Search for the cell housing the specified text and yield its (X, Y) center coordinate. 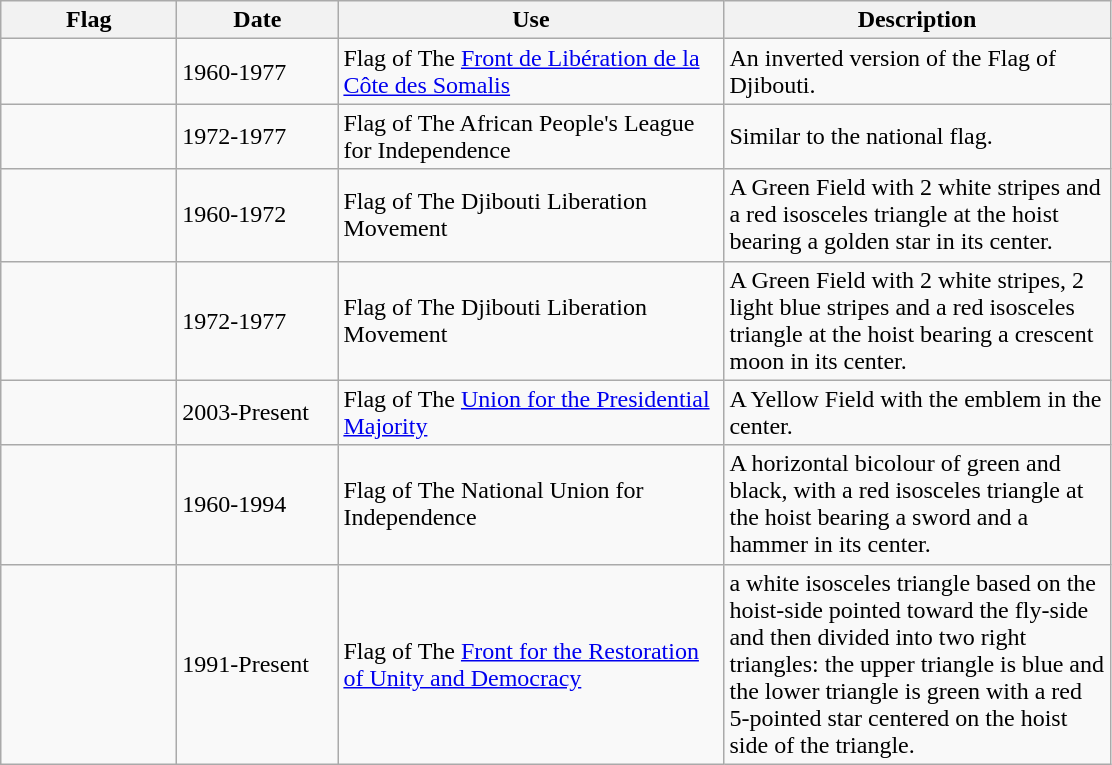
Flag of The Front de Libération de la Côte des Somalis (531, 72)
A horizontal bicolour of green and black, with a red isosceles triangle at the hoist bearing a sword and a hammer in its center. (917, 504)
Date (258, 20)
An inverted version of the Flag of Djibouti. (917, 72)
Flag of The National Union for Independence (531, 504)
1960-1977 (258, 72)
Flag of The African People's League for Independence (531, 136)
Similar to the national flag. (917, 136)
Flag (89, 20)
Flag of The Front for the Restoration of Unity and Democracy (531, 664)
1960-1972 (258, 215)
A Green Field with 2 white stripes, 2 light blue stripes and a red isosceles triangle at the hoist bearing a crescent moon in its center. (917, 320)
1991-Present (258, 664)
Use (531, 20)
A Yellow Field with the emblem in the center. (917, 412)
Description (917, 20)
A Green Field with 2 white stripes and a red isosceles triangle at the hoist bearing a golden star in its center. (917, 215)
1960-1994 (258, 504)
Flag of The Union for the Presidential Majority (531, 412)
2003-Present (258, 412)
